Extract the (x, y) coordinate from the center of the cell holding the provided text.  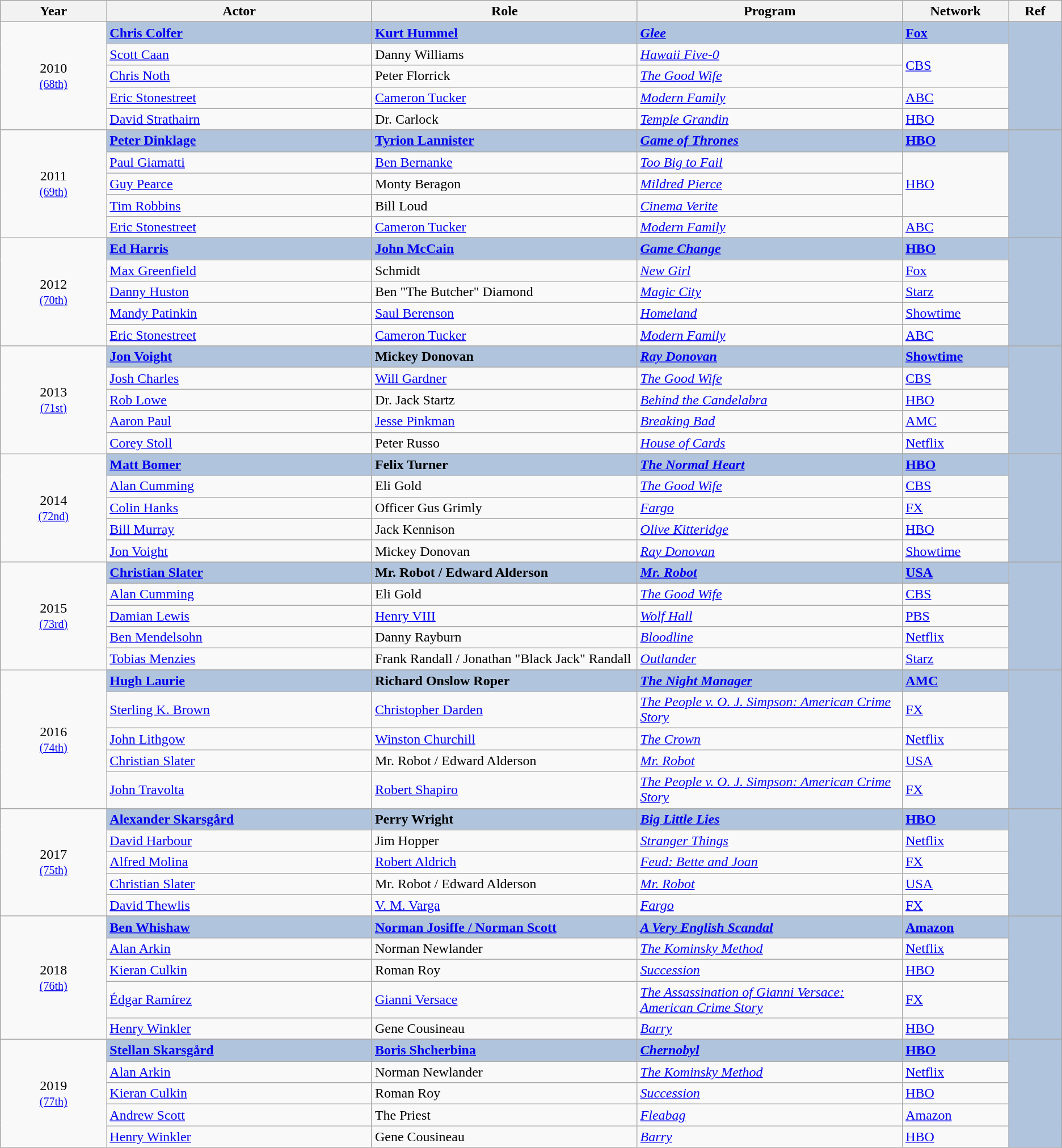
Guy Pearce (239, 184)
Saul Berenson (504, 314)
Dr. Carlock (504, 119)
Ed Harris (239, 248)
Andrew Scott (239, 1115)
A Very English Scandal (770, 927)
Feud: Bette and Joan (770, 862)
Danny Williams (504, 54)
Max Greenfield (239, 271)
Gianni Versace (504, 999)
Homeland (770, 314)
Actor (239, 11)
Winston Churchill (504, 739)
Big Little Lies (770, 819)
Paul Giamatti (239, 162)
Norman Josiffe / Norman Scott (504, 927)
Network (955, 11)
Behind the Candelabra (770, 400)
Role (504, 11)
Robert Aldrich (504, 862)
Ref (1035, 11)
The Crown (770, 739)
Olive Kitteridge (770, 529)
Bill Loud (504, 205)
Wolf Hall (770, 615)
Stranger Things (770, 841)
Ben Mendelsohn (239, 638)
Breaking Bad (770, 421)
John Lithgow (239, 739)
John McCain (504, 248)
Alexander Skarsgård (239, 819)
New Girl (770, 271)
Kurt Hummel (504, 33)
Sterling K. Brown (239, 710)
Bill Murray (239, 529)
David Thewlis (239, 905)
2013 (71st) (53, 400)
Glee (770, 33)
Dr. Jack Startz (504, 400)
Édgar Ramírez (239, 999)
Peter Russo (504, 443)
Richard Onslow Roper (504, 681)
Hugh Laurie (239, 681)
Scott Caan (239, 54)
Christopher Darden (504, 710)
Colin Hanks (239, 508)
John Travolta (239, 790)
Jim Hopper (504, 841)
Chernobyl (770, 1050)
Aaron Paul (239, 421)
Matt Bomer (239, 465)
2017 (75th) (53, 862)
Perry Wright (504, 819)
2010 (68th) (53, 76)
Ben "The Butcher" Diamond (504, 292)
2019 (77th) (53, 1094)
Fleabag (770, 1115)
Tobias Menzies (239, 659)
Chris Colfer (239, 33)
Mildred Pierce (770, 184)
Jack Kennison (504, 529)
Danny Huston (239, 292)
Schmidt (504, 271)
Chris Noth (239, 76)
Boris Shcherbina (504, 1050)
The Normal Heart (770, 465)
Mandy Patinkin (239, 314)
Game of Thrones (770, 141)
Temple Grandin (770, 119)
Alfred Molina (239, 862)
Peter Florrick (504, 76)
Felix Turner (504, 465)
2012 (70th) (53, 292)
The Priest (504, 1115)
House of Cards (770, 443)
Program (770, 11)
2011 (69th) (53, 184)
Too Big to Fail (770, 162)
Robert Shapiro (504, 790)
2015 (73rd) (53, 615)
Cinema Verite (770, 205)
Tim Robbins (239, 205)
Officer Gus Grimly (504, 508)
Game Change (770, 248)
Tyrion Lannister (504, 141)
Danny Rayburn (504, 638)
Henry VIII (504, 615)
The Night Manager (770, 681)
V. M. Varga (504, 905)
Ben Whishaw (239, 927)
David Harbour (239, 841)
Year (53, 11)
2014 (72nd) (53, 508)
Will Gardner (504, 378)
Corey Stoll (239, 443)
Ben Bernanke (504, 162)
Jesse Pinkman (504, 421)
Stellan Skarsgård (239, 1050)
Damian Lewis (239, 615)
Peter Dinklage (239, 141)
Magic City (770, 292)
Outlander (770, 659)
2018 (76th) (53, 978)
Monty Beragon (504, 184)
PBS (955, 615)
Josh Charles (239, 378)
Hawaii Five-0 (770, 54)
Bloodline (770, 638)
Rob Lowe (239, 400)
The Assassination of Gianni Versace: American Crime Story (770, 999)
2016 (74th) (53, 739)
Frank Randall / Jonathan "Black Jack" Randall (504, 659)
David Strathairn (239, 119)
